Scan for the cell matching the given text and deliver its (x, y) coordinate at center. 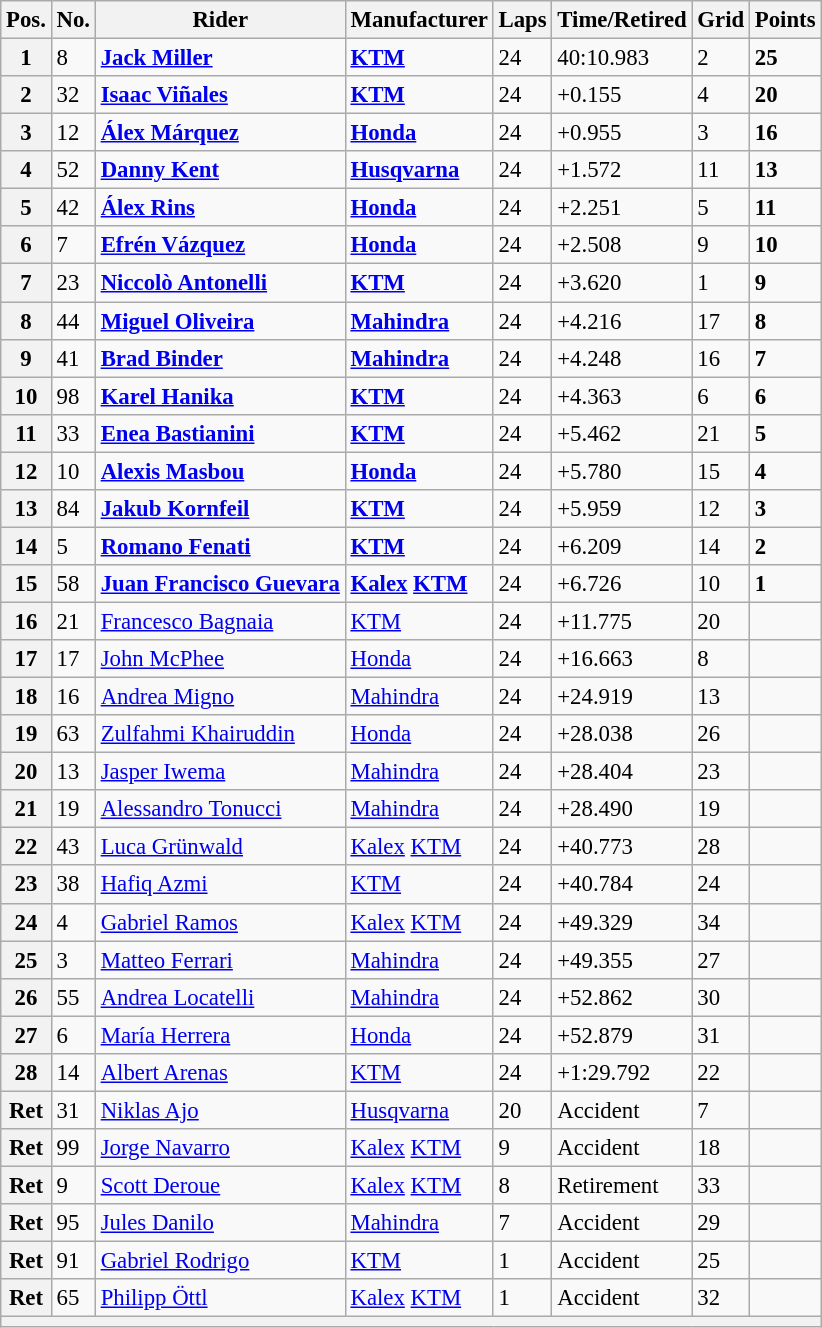
Laps (522, 20)
52 (73, 170)
58 (73, 584)
+0.155 (622, 95)
+1:29.792 (622, 1073)
40:10.983 (622, 58)
Alexis Masbou (220, 471)
Jakub Kornfeil (220, 509)
+40.784 (622, 885)
Points (786, 20)
No. (73, 20)
+5.959 (622, 509)
Romano Fenati (220, 546)
Jasper Iwema (220, 772)
+3.620 (622, 283)
Alessandro Tonucci (220, 809)
+5.462 (622, 433)
Albert Arenas (220, 1073)
43 (73, 847)
+49.329 (622, 922)
34 (720, 922)
+52.879 (622, 1035)
+52.862 (622, 997)
Gabriel Rodrigo (220, 1261)
91 (73, 1261)
98 (73, 396)
+4.248 (622, 358)
99 (73, 1148)
John McPhee (220, 659)
Time/Retired (622, 20)
+6.726 (622, 584)
Jack Miller (220, 58)
Grid (720, 20)
Retirement (622, 1185)
Álex Márquez (220, 133)
65 (73, 1298)
Pos. (26, 20)
+6.209 (622, 546)
Rider (220, 20)
Jules Danilo (220, 1223)
44 (73, 321)
38 (73, 885)
55 (73, 997)
+5.780 (622, 471)
Philipp Öttl (220, 1298)
63 (73, 734)
Francesco Bagnaia (220, 621)
Danny Kent (220, 170)
95 (73, 1223)
+4.216 (622, 321)
Efrén Vázquez (220, 245)
Isaac Viñales (220, 95)
30 (720, 997)
+16.663 (622, 659)
Scott Deroue (220, 1185)
Álex Rins (220, 208)
+0.955 (622, 133)
+28.490 (622, 809)
Brad Binder (220, 358)
Manufacturer (419, 20)
42 (73, 208)
+2.251 (622, 208)
29 (720, 1223)
+11.775 (622, 621)
Enea Bastianini (220, 433)
84 (73, 509)
+1.572 (622, 170)
Miguel Oliveira (220, 321)
+4.363 (622, 396)
Andrea Migno (220, 697)
Gabriel Ramos (220, 922)
Andrea Locatelli (220, 997)
+24.919 (622, 697)
Luca Grünwald (220, 847)
Niklas Ajo (220, 1110)
María Herrera (220, 1035)
Hafiq Azmi (220, 885)
+40.773 (622, 847)
Jorge Navarro (220, 1148)
Zulfahmi Khairuddin (220, 734)
Niccolò Antonelli (220, 283)
+28.404 (622, 772)
+49.355 (622, 960)
+28.038 (622, 734)
Matteo Ferrari (220, 960)
Juan Francisco Guevara (220, 584)
41 (73, 358)
+2.508 (622, 245)
Karel Hanika (220, 396)
